Detect which cell encompasses the target text, then output its [X, Y] center coordinate. 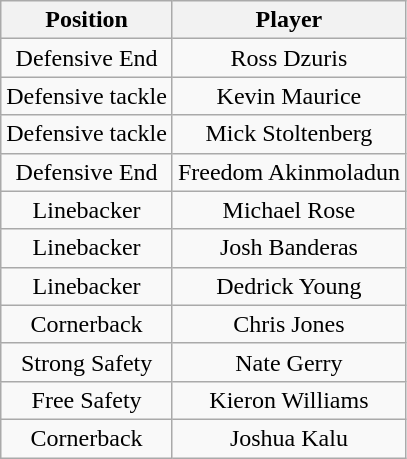
Kevin Maurice [288, 96]
Chris Jones [288, 324]
Dedrick Young [288, 286]
Josh Banderas [288, 248]
Joshua Kalu [288, 438]
Strong Safety [87, 362]
Position [87, 20]
Kieron Williams [288, 400]
Freedom Akinmoladun [288, 172]
Nate Gerry [288, 362]
Ross Dzuris [288, 58]
Free Safety [87, 400]
Michael Rose [288, 210]
Player [288, 20]
Mick Stoltenberg [288, 134]
